Return [X, Y] of the center of cell containing provided text 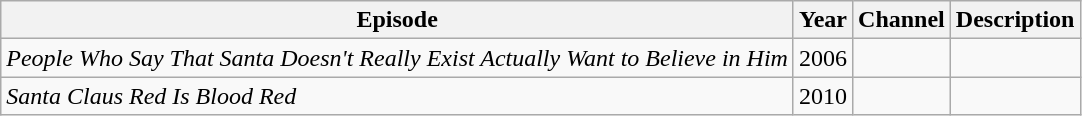
People Who Say That Santa Doesn't Really Exist Actually Want to Believe in Him [398, 58]
2006 [822, 58]
Year [822, 20]
Channel [902, 20]
2010 [822, 96]
Description [1015, 20]
Santa Claus Red Is Blood Red [398, 96]
Episode [398, 20]
